Search for the cell housing the specified text and yield its [x, y] center coordinate. 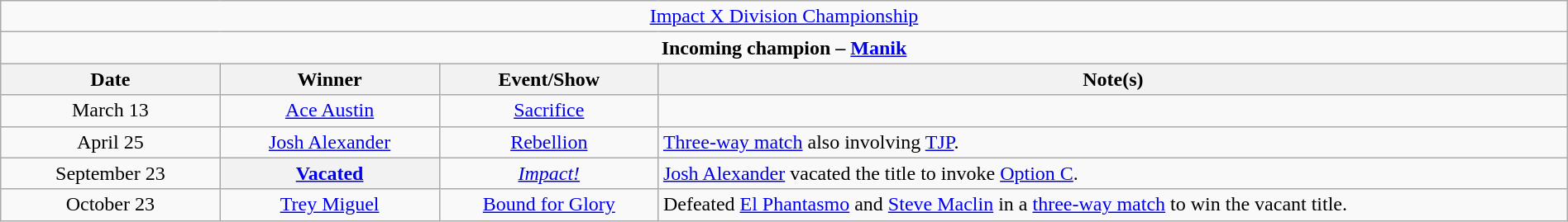
Note(s) [1113, 79]
Defeated El Phantasmo and Steve Maclin in a three-way match to win the vacant title. [1113, 205]
October 23 [111, 205]
March 13 [111, 111]
Incoming champion – Manik [784, 48]
Date [111, 79]
Ace Austin [329, 111]
Winner [329, 79]
Rebellion [549, 142]
Bound for Glory [549, 205]
Trey Miguel [329, 205]
April 25 [111, 142]
Event/Show [549, 79]
Impact! [549, 173]
Sacrifice [549, 111]
Impact X Division Championship [784, 17]
Josh Alexander vacated the title to invoke Option C. [1113, 173]
Three-way match also involving TJP. [1113, 142]
Vacated [329, 173]
Josh Alexander [329, 142]
September 23 [111, 173]
